From the cell containing the given text, extract its center point as (x, y) coordinate. 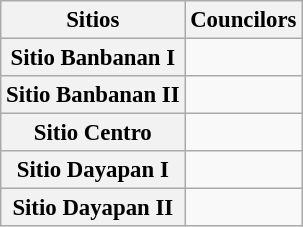
Sitio Dayapan II (93, 208)
Councilors (244, 20)
Sitios (93, 20)
Sitio Dayapan I (93, 170)
Sitio Banbanan II (93, 95)
Sitio Centro (93, 133)
Sitio Banbanan I (93, 58)
